Locate the cell with the specified text and output its [X, Y] center coordinate. 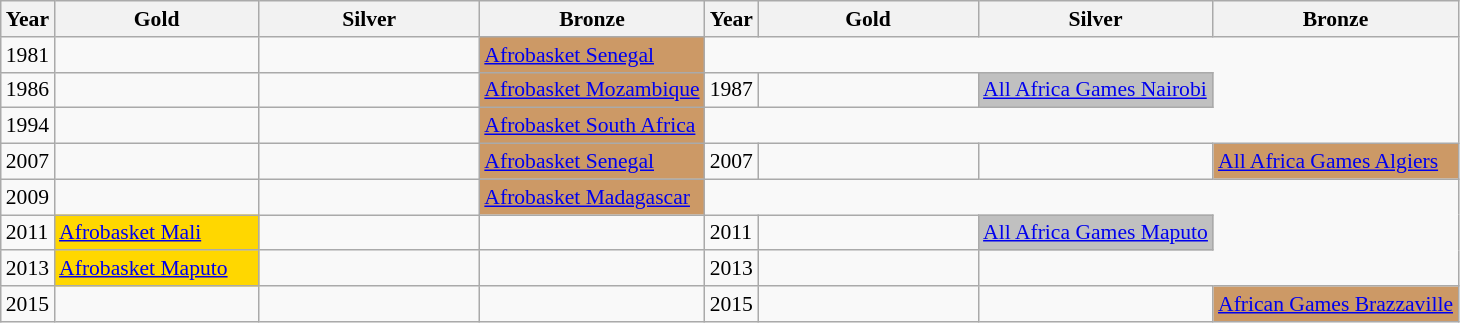
2009 [28, 197]
Afrobasket South Africa [592, 126]
Afrobasket Maputo [156, 269]
1987 [732, 90]
All Africa Games Maputo [1096, 233]
1986 [28, 90]
All Africa Games Nairobi [1096, 90]
Afrobasket Madagascar [592, 197]
African Games Brazzaville [1336, 304]
Afrobasket Mali [156, 233]
1994 [28, 126]
1981 [28, 55]
Afrobasket Mozambique [592, 90]
All Africa Games Algiers [1336, 162]
